Pinpoint the cell where the given text exists, returning its (x, y) midpoint coordinate. 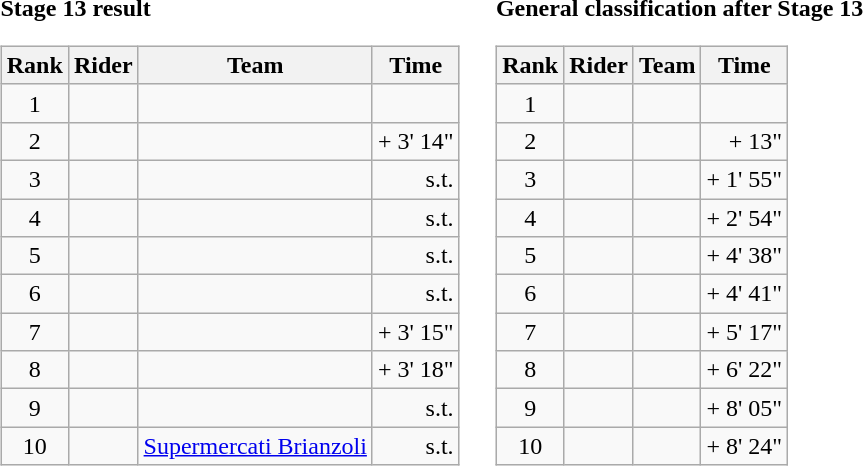
+ 13" (744, 141)
+ 4' 41" (744, 294)
+ 3' 14" (416, 141)
+ 1' 55" (744, 179)
+ 3' 15" (416, 332)
+ 3' 18" (416, 370)
+ 4' 38" (744, 256)
+ 6' 22" (744, 370)
Supermercati Brianzoli (255, 446)
+ 8' 24" (744, 446)
+ 5' 17" (744, 332)
+ 2' 54" (744, 217)
+ 8' 05" (744, 408)
